For the text-containing cell, return its midpoint in (X, Y) coordinate format. 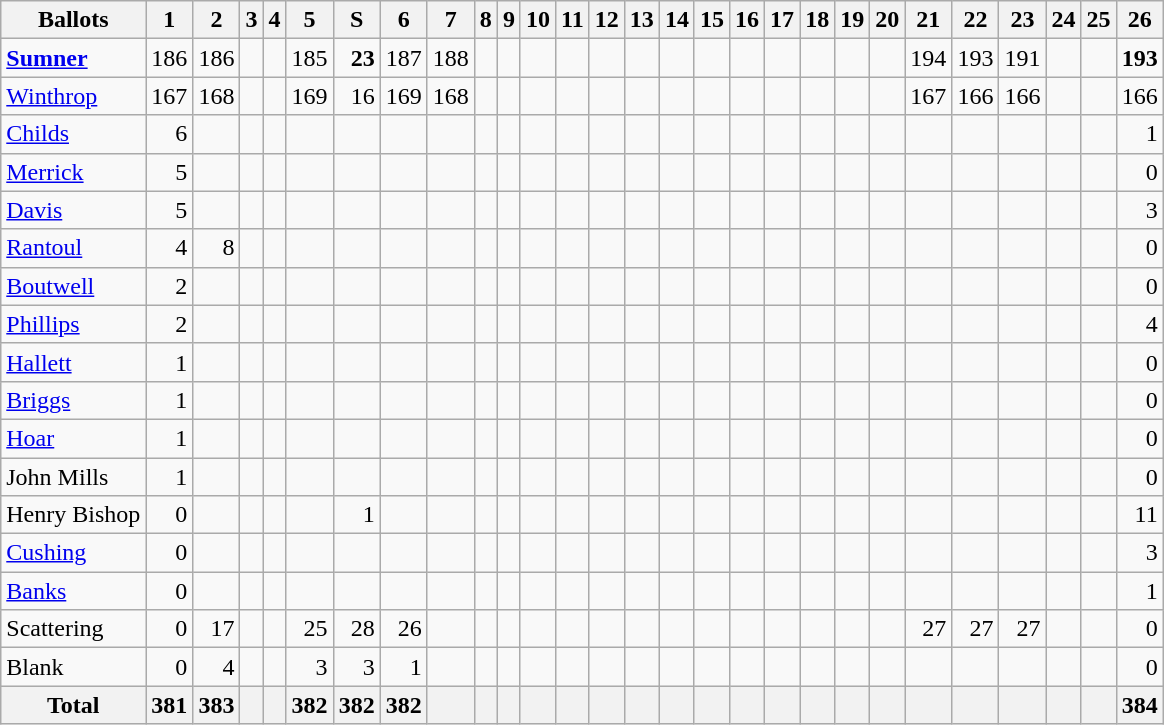
Hoar (74, 438)
22 (976, 20)
194 (928, 58)
Merrick (74, 172)
Hallett (74, 362)
Davis (74, 210)
Rantoul (74, 248)
20 (888, 20)
Cushing (74, 553)
15 (712, 20)
12 (606, 20)
7 (450, 20)
Blank (74, 667)
19 (852, 20)
Henry Bishop (74, 515)
Winthrop (74, 96)
S (356, 20)
John Mills (74, 477)
13 (642, 20)
Briggs (74, 400)
14 (676, 20)
188 (450, 58)
9 (508, 20)
Total (74, 705)
28 (356, 629)
18 (818, 20)
Childs (74, 134)
187 (404, 58)
Phillips (74, 324)
185 (310, 58)
191 (1022, 58)
Sumner (74, 58)
10 (538, 20)
Banks (74, 591)
Ballots (74, 20)
Boutwell (74, 286)
21 (928, 20)
381 (170, 705)
383 (216, 705)
24 (1064, 20)
Scattering (74, 629)
384 (1140, 705)
